Capture the cell that displays the provided text and extract its [x, y] central coordinate. 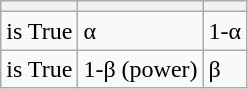
1-α [225, 31]
β [225, 69]
α [140, 31]
1-β (power) [140, 69]
